Search for the cell housing the specified text and yield its [x, y] center coordinate. 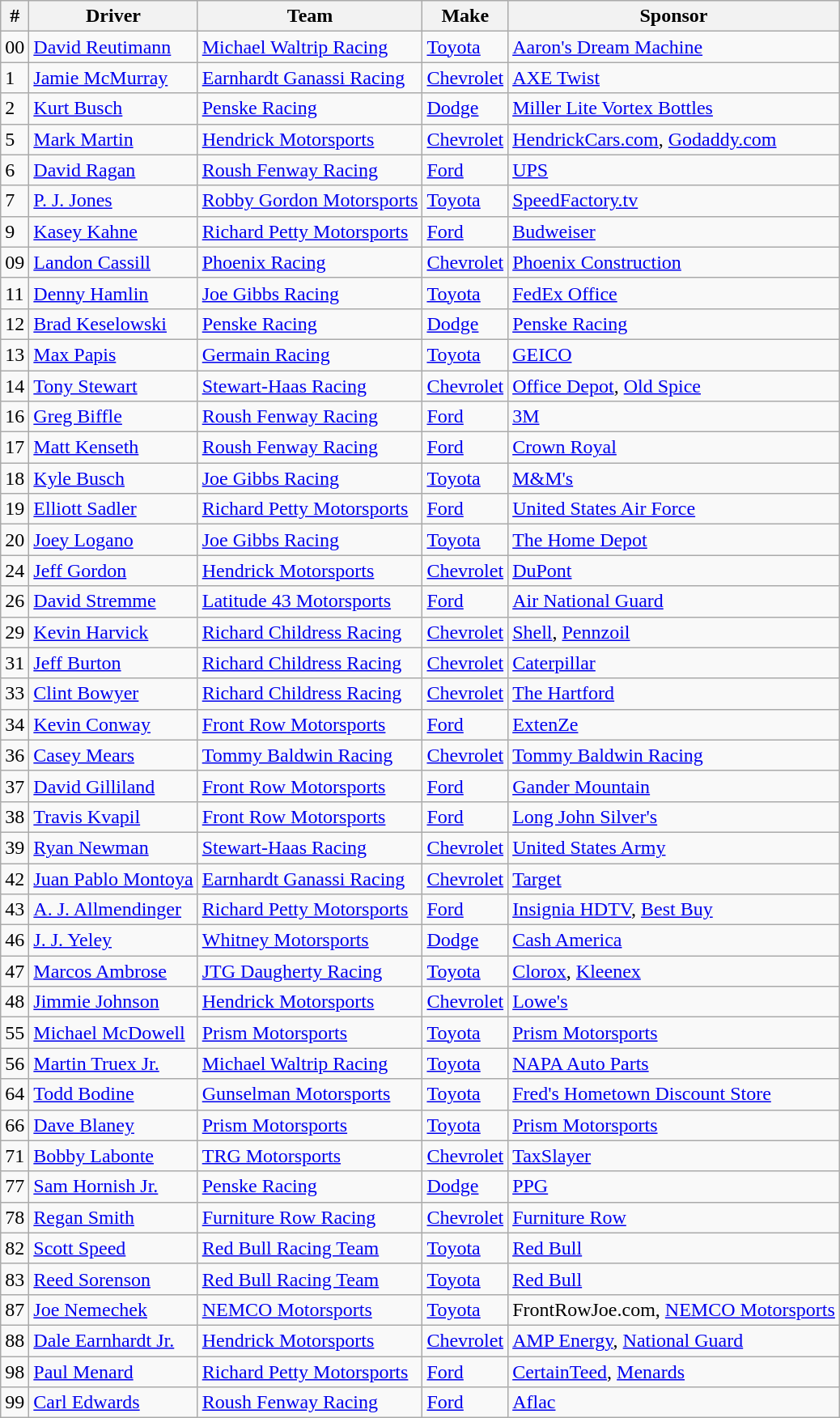
NEMCO Motorsports [310, 1310]
Furniture Row [674, 1217]
Caterpillar [674, 663]
64 [15, 1094]
18 [15, 478]
Mark Martin [113, 139]
66 [15, 1125]
Carl Edwards [113, 1403]
Clint Bowyer [113, 694]
82 [15, 1248]
5 [15, 139]
19 [15, 509]
Jeff Burton [113, 663]
Joey Logano [113, 540]
P. J. Jones [113, 201]
UPS [674, 170]
9 [15, 231]
Robby Gordon Motorsports [310, 201]
David Ragan [113, 170]
DuPont [674, 571]
A. J. Allmendinger [113, 910]
JTG Daugherty Racing [310, 971]
7 [15, 201]
09 [15, 262]
Kevin Harvick [113, 632]
39 [15, 847]
AXE Twist [674, 78]
71 [15, 1156]
Office Depot, Old Spice [674, 386]
Jimmie Johnson [113, 1002]
M&M's [674, 478]
Furniture Row Racing [310, 1217]
33 [15, 694]
HendrickCars.com, Godaddy.com [674, 139]
Fred's Hometown Discount Store [674, 1094]
Latitude 43 Motorsports [310, 601]
12 [15, 324]
14 [15, 386]
99 [15, 1403]
Landon Cassill [113, 262]
Germain Racing [310, 354]
Cash America [674, 940]
Marcos Ambrose [113, 971]
Long John Silver's [674, 817]
Kurt Busch [113, 108]
43 [15, 910]
46 [15, 940]
CertainTeed, Menards [674, 1372]
Jeff Gordon [113, 571]
20 [15, 540]
ExtenZe [674, 724]
Brad Keselowski [113, 324]
00 [15, 47]
29 [15, 632]
13 [15, 354]
Whitney Motorsports [310, 940]
Scott Speed [113, 1248]
Dave Blaney [113, 1125]
Clorox, Kleenex [674, 971]
Todd Bodine [113, 1094]
31 [15, 663]
42 [15, 878]
Crown Royal [674, 448]
J. J. Yeley [113, 940]
Gunselman Motorsports [310, 1094]
The Home Depot [674, 540]
37 [15, 786]
Target [674, 878]
98 [15, 1372]
47 [15, 971]
TRG Motorsports [310, 1156]
Kasey Kahne [113, 231]
16 [15, 417]
Aflac [674, 1403]
Reed Sorenson [113, 1279]
Juan Pablo Montoya [113, 878]
NAPA Auto Parts [674, 1063]
United States Army [674, 847]
3M [674, 417]
Shell, Pennzoil [674, 632]
Tony Stewart [113, 386]
24 [15, 571]
Michael McDowell [113, 1033]
FedEx Office [674, 293]
David Reutimann [113, 47]
The Hartford [674, 694]
Paul Menard [113, 1372]
Regan Smith [113, 1217]
Jamie McMurray [113, 78]
87 [15, 1310]
Miller Lite Vortex Bottles [674, 108]
55 [15, 1033]
Denny Hamlin [113, 293]
83 [15, 1279]
Air National Guard [674, 601]
6 [15, 170]
26 [15, 601]
17 [15, 448]
Elliott Sadler [113, 509]
FrontRowJoe.com, NEMCO Motorsports [674, 1310]
Budweiser [674, 231]
Kyle Busch [113, 478]
Phoenix Racing [310, 262]
David Stremme [113, 601]
56 [15, 1063]
Bobby Labonte [113, 1156]
Phoenix Construction [674, 262]
48 [15, 1002]
Matt Kenseth [113, 448]
Aaron's Dream Machine [674, 47]
2 [15, 108]
David Gilliland [113, 786]
Travis Kvapil [113, 817]
AMP Energy, National Guard [674, 1340]
Sam Hornish Jr. [113, 1187]
11 [15, 293]
Greg Biffle [113, 417]
GEICO [674, 354]
Make [465, 16]
Lowe's [674, 1002]
SpeedFactory.tv [674, 201]
Gander Mountain [674, 786]
36 [15, 755]
United States Air Force [674, 509]
Driver [113, 16]
TaxSlayer [674, 1156]
34 [15, 724]
78 [15, 1217]
Kevin Conway [113, 724]
Team [310, 16]
38 [15, 817]
Casey Mears [113, 755]
Martin Truex Jr. [113, 1063]
1 [15, 78]
PPG [674, 1187]
Insignia HDTV, Best Buy [674, 910]
Sponsor [674, 16]
Max Papis [113, 354]
77 [15, 1187]
Ryan Newman [113, 847]
Dale Earnhardt Jr. [113, 1340]
Joe Nemechek [113, 1310]
# [15, 16]
88 [15, 1340]
